Scan for the cell matching the given text and deliver its (x, y) coordinate at center. 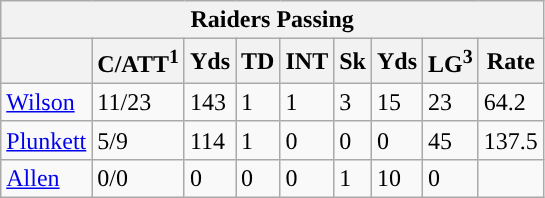
64.2 (510, 102)
Rate (510, 62)
Sk (353, 62)
137.5 (510, 140)
C/ATT1 (138, 62)
TD (258, 62)
10 (396, 178)
15 (396, 102)
23 (451, 102)
5/9 (138, 140)
143 (210, 102)
Wilson (46, 102)
INT (307, 62)
45 (451, 140)
Raiders Passing (272, 20)
114 (210, 140)
0/0 (138, 178)
11/23 (138, 102)
3 (353, 102)
Plunkett (46, 140)
LG3 (451, 62)
Allen (46, 178)
